Search for the cell housing the specified text and yield its [x, y] center coordinate. 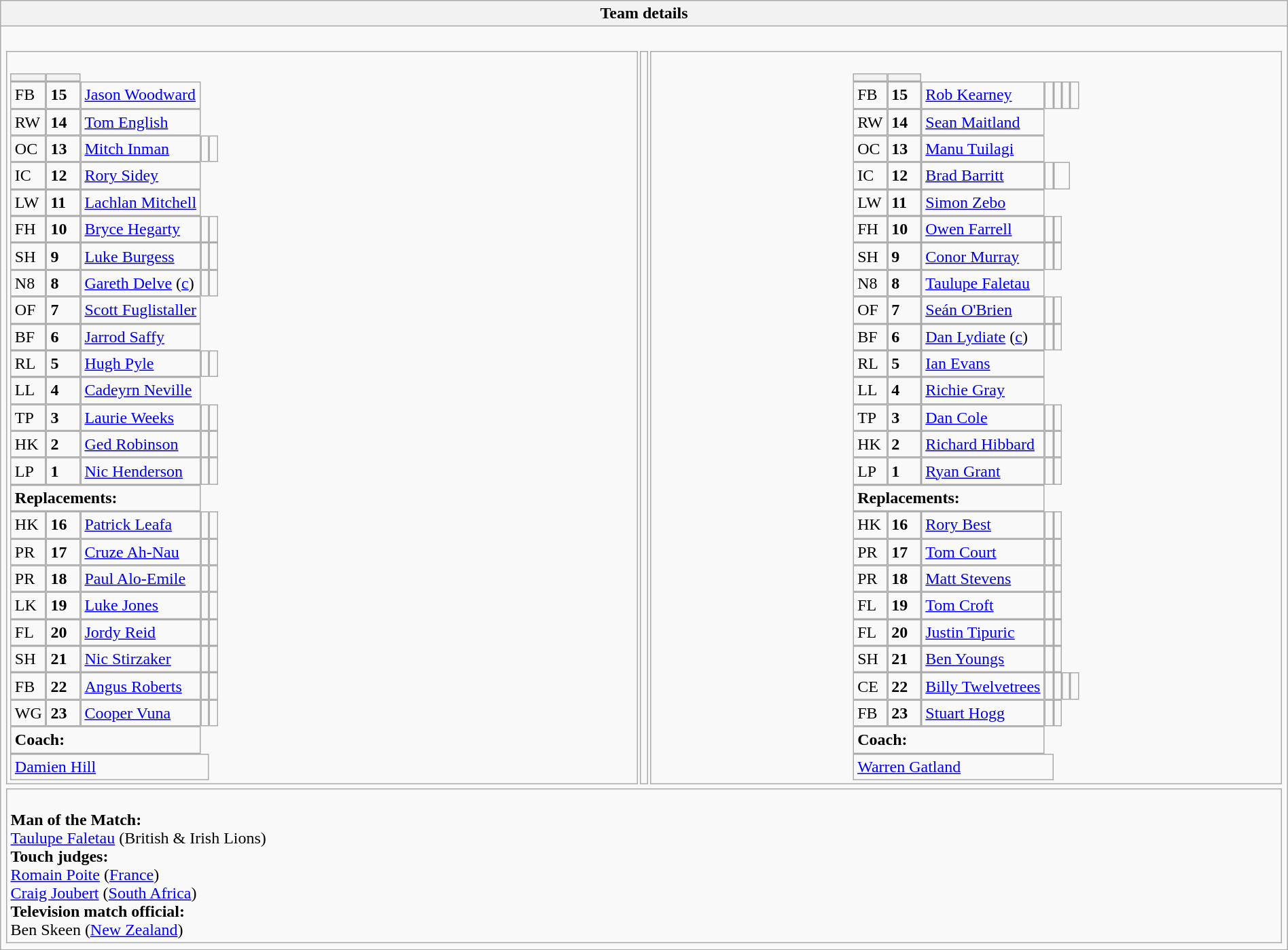
Brad Barritt [983, 176]
Ged Robinson [140, 444]
Rob Kearney [983, 95]
Matt Stevens [983, 579]
Tom Croft [983, 606]
Laurie Weeks [140, 418]
Justin Tipuric [983, 632]
Paul Alo-Emile [140, 579]
Bryce Hegarty [140, 230]
Manu Tuilagi [983, 149]
Dan Cole [983, 418]
Hugh Pyle [140, 364]
Ryan Grant [983, 471]
Stuart Hogg [983, 713]
Ian Evans [983, 364]
Patrick Leafa [140, 525]
Jason Woodward [140, 95]
Owen Farrell [983, 230]
Gareth Delve (c) [140, 283]
WG [29, 713]
Rory Best [983, 525]
Nic Stirzaker [140, 659]
Cruze Ah-Nau [140, 552]
Angus Roberts [140, 687]
Cooper Vuna [140, 713]
Tom Court [983, 552]
Team details [644, 14]
Lachlan Mitchell [140, 202]
Scott Fuglistaller [140, 310]
Jordy Reid [140, 632]
Nic Henderson [140, 471]
Warren Gatland [953, 767]
Damien Hill [110, 767]
Conor Murray [983, 257]
Rory Sidey [140, 176]
Mitch Inman [140, 149]
Sean Maitland [983, 122]
Ben Youngs [983, 659]
Luke Burgess [140, 257]
Jarrod Saffy [140, 337]
Cadeyrn Neville [140, 390]
Taulupe Faletau [983, 283]
Billy Twelvetrees [983, 687]
Richard Hibbard [983, 444]
Tom English [140, 122]
CE [870, 687]
Dan Lydiate (c) [983, 337]
LK [29, 606]
Seán O'Brien [983, 310]
Luke Jones [140, 606]
Simon Zebo [983, 202]
Richie Gray [983, 390]
